Capture the cell that displays the provided text and extract its (x, y) central coordinate. 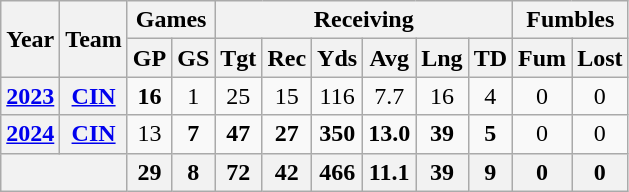
Fum (542, 58)
11.1 (390, 172)
Lost (600, 58)
4 (490, 96)
42 (287, 172)
7 (194, 134)
1 (194, 96)
Rec (287, 58)
27 (287, 134)
2023 (30, 96)
Lng (442, 58)
13.0 (390, 134)
Year (30, 39)
25 (238, 96)
Tgt (238, 58)
350 (338, 134)
Team (94, 39)
GP (149, 58)
8 (194, 172)
116 (338, 96)
Games (170, 20)
7.7 (390, 96)
47 (238, 134)
29 (149, 172)
Receiving (364, 20)
9 (490, 172)
Yds (338, 58)
13 (149, 134)
Fumbles (570, 20)
2024 (30, 134)
GS (194, 58)
5 (490, 134)
TD (490, 58)
72 (238, 172)
466 (338, 172)
Avg (390, 58)
15 (287, 96)
